Detect which cell encompasses the target text, then output its (x, y) center coordinate. 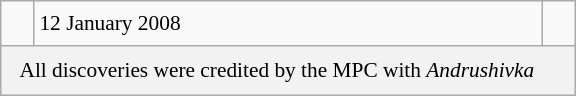
12 January 2008 (288, 24)
All discoveries were credited by the MPC with Andrushivka (288, 70)
